Scan for the cell matching the given text and deliver its [X, Y] coordinate at center. 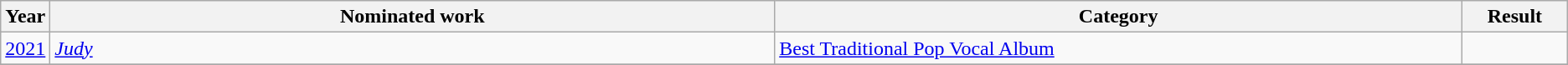
Category [1119, 17]
Result [1515, 17]
2021 [25, 48]
Judy [412, 48]
Nominated work [412, 17]
Year [25, 17]
Best Traditional Pop Vocal Album [1119, 48]
